Determine the (X, Y) coordinate at the center of the cell enclosing the given text.  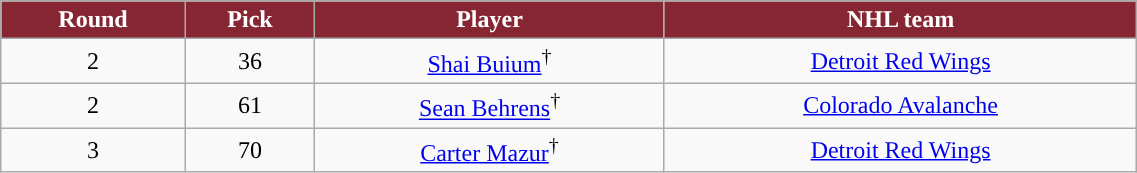
NHL team (900, 20)
70 (250, 150)
Player (490, 20)
Pick (250, 20)
61 (250, 106)
36 (250, 62)
Round (94, 20)
3 (94, 150)
Shai Buium† (490, 62)
Carter Mazur† (490, 150)
Colorado Avalanche (900, 106)
Sean Behrens† (490, 106)
